Capture the cell that displays the provided text and extract its (X, Y) central coordinate. 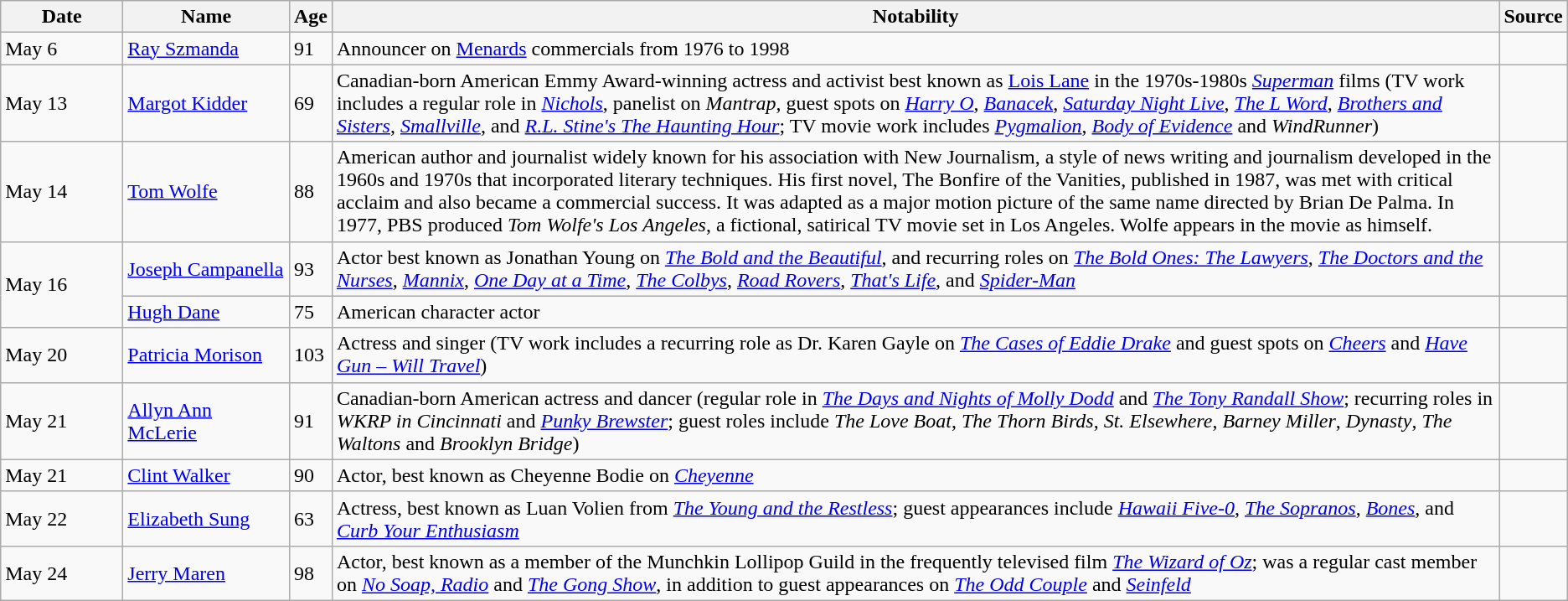
Clint Walker (206, 475)
Jerry Maren (206, 573)
Actor, best known as Cheyenne Bodie on Cheyenne (916, 475)
Hugh Dane (206, 312)
90 (310, 475)
May 13 (62, 103)
63 (310, 518)
Margot Kidder (206, 103)
98 (310, 573)
Patricia Morison (206, 355)
May 6 (62, 49)
Age (310, 17)
May 14 (62, 191)
69 (310, 103)
93 (310, 268)
May 22 (62, 518)
Notability (916, 17)
Ray Szmanda (206, 49)
Name (206, 17)
Elizabeth Sung (206, 518)
103 (310, 355)
American character actor (916, 312)
88 (310, 191)
May 16 (62, 285)
75 (310, 312)
May 24 (62, 573)
Announcer on Menards commercials from 1976 to 1998 (916, 49)
Allyn Ann McLerie (206, 421)
Joseph Campanella (206, 268)
May 20 (62, 355)
Source (1533, 17)
Tom Wolfe (206, 191)
Date (62, 17)
